Find where the given text appears and provide that cell's center as (X, Y) coordinate. 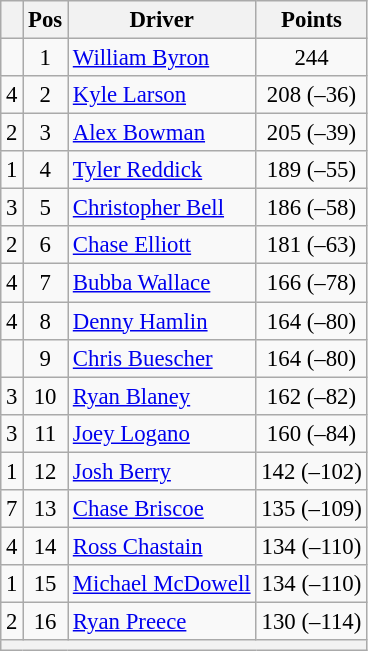
Joey Logano (162, 433)
189 (–55) (312, 170)
244 (312, 58)
11 (46, 433)
William Byron (162, 58)
Alex Bowman (162, 133)
Christopher Bell (162, 208)
Kyle Larson (162, 95)
Ryan Preece (162, 621)
162 (–82) (312, 396)
205 (–39) (312, 133)
6 (46, 245)
10 (46, 396)
135 (–109) (312, 509)
16 (46, 621)
Pos (46, 20)
Chase Briscoe (162, 509)
130 (–114) (312, 621)
Driver (162, 20)
160 (–84) (312, 433)
Bubba Wallace (162, 283)
Ryan Blaney (162, 396)
14 (46, 546)
181 (–63) (312, 245)
208 (–36) (312, 95)
5 (46, 208)
Denny Hamlin (162, 321)
12 (46, 471)
Ross Chastain (162, 546)
Chris Buescher (162, 358)
Chase Elliott (162, 245)
Tyler Reddick (162, 170)
Points (312, 20)
8 (46, 321)
166 (–78) (312, 283)
15 (46, 584)
142 (–102) (312, 471)
13 (46, 509)
Michael McDowell (162, 584)
186 (–58) (312, 208)
9 (46, 358)
Josh Berry (162, 471)
